For the text-containing cell, return its midpoint in (x, y) coordinate format. 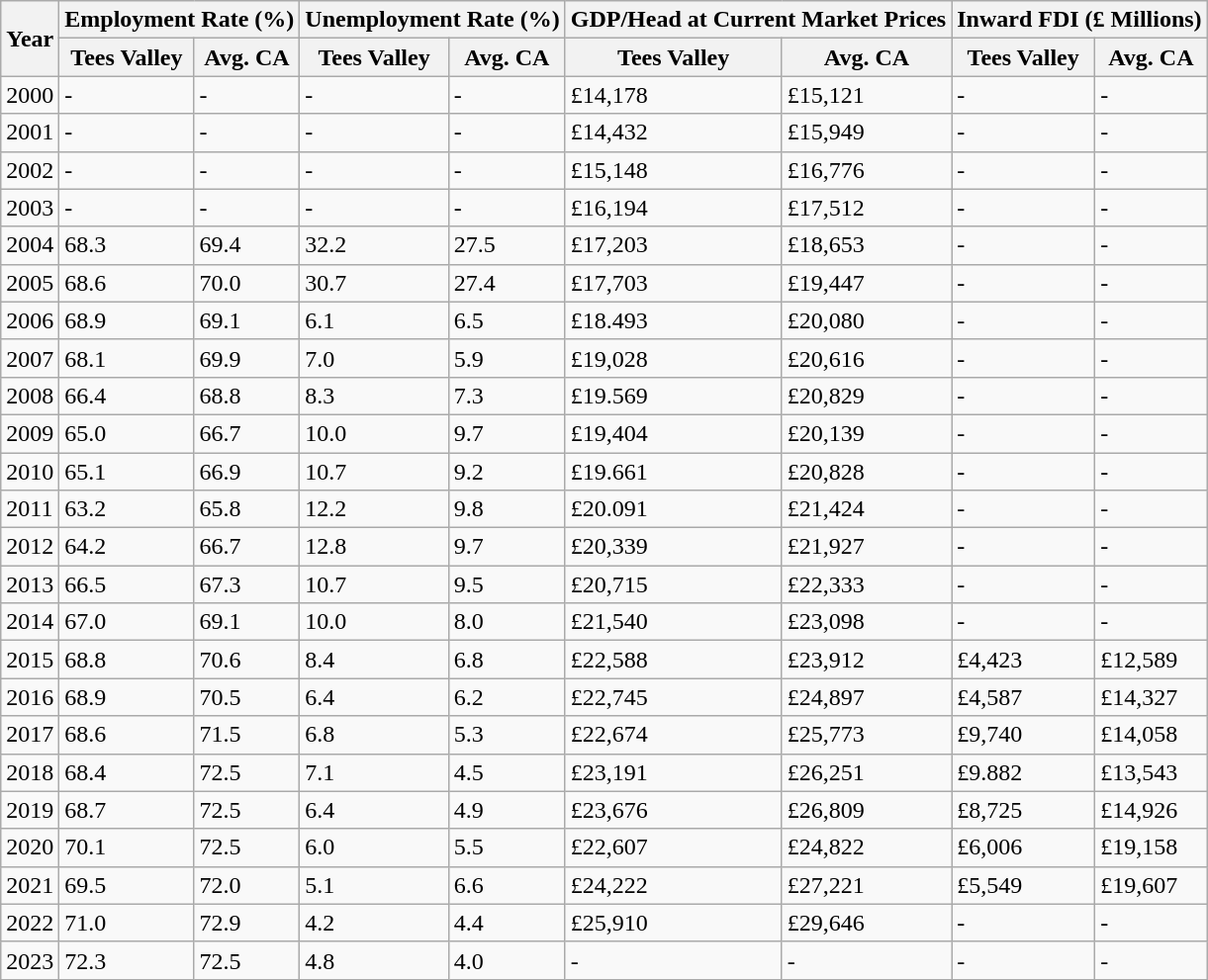
£24,222 (673, 885)
68.1 (127, 358)
£14,178 (673, 95)
£23,912 (867, 660)
£15,148 (673, 170)
8.0 (507, 622)
£20,829 (867, 396)
£19,028 (673, 358)
69.4 (247, 245)
2019 (30, 810)
71.5 (247, 735)
4.4 (507, 923)
7.3 (507, 396)
£24,897 (867, 697)
2012 (30, 547)
63.2 (127, 509)
69.5 (127, 885)
30.7 (374, 283)
£14,432 (673, 133)
Inward FDI (£ Millions) (1079, 20)
2010 (30, 472)
70.1 (127, 847)
6.2 (507, 697)
64.2 (127, 547)
2008 (30, 396)
2021 (30, 885)
2011 (30, 509)
68.3 (127, 245)
2014 (30, 622)
67.3 (247, 584)
£18.493 (673, 320)
£16,194 (673, 208)
5.9 (507, 358)
Year (30, 39)
£19.569 (673, 396)
£20,616 (867, 358)
8.4 (374, 660)
9.5 (507, 584)
£17,203 (673, 245)
£20,080 (867, 320)
£14,327 (1152, 697)
£22,607 (673, 847)
£23,191 (673, 772)
2013 (30, 584)
£6,006 (1023, 847)
4.0 (507, 960)
2000 (30, 95)
£5,549 (1023, 885)
66.4 (127, 396)
£22,745 (673, 697)
2006 (30, 320)
£18,653 (867, 245)
£23,676 (673, 810)
6.1 (374, 320)
£19,404 (673, 433)
70.5 (247, 697)
GDP/Head at Current Market Prices (758, 20)
4.9 (507, 810)
£21,927 (867, 547)
£19,447 (867, 283)
4.5 (507, 772)
£8,725 (1023, 810)
66.5 (127, 584)
72.9 (247, 923)
2001 (30, 133)
8.3 (374, 396)
2023 (30, 960)
£20,828 (867, 472)
£14,058 (1152, 735)
6.5 (507, 320)
£23,098 (867, 622)
£22,674 (673, 735)
66.9 (247, 472)
£20,139 (867, 433)
£24,822 (867, 847)
£27,221 (867, 885)
£26,809 (867, 810)
£20.091 (673, 509)
2020 (30, 847)
32.2 (374, 245)
2015 (30, 660)
72.0 (247, 885)
£4,423 (1023, 660)
9.2 (507, 472)
68.7 (127, 810)
6.6 (507, 885)
£21,540 (673, 622)
68.4 (127, 772)
2004 (30, 245)
£20,339 (673, 547)
Employment Rate (%) (180, 20)
65.1 (127, 472)
72.3 (127, 960)
£29,646 (867, 923)
2007 (30, 358)
12.8 (374, 547)
2003 (30, 208)
2009 (30, 433)
£19.661 (673, 472)
69.9 (247, 358)
27.4 (507, 283)
£25,773 (867, 735)
£9,740 (1023, 735)
5.1 (374, 885)
£17,703 (673, 283)
4.8 (374, 960)
£4,587 (1023, 697)
2017 (30, 735)
£19,158 (1152, 847)
2005 (30, 283)
65.8 (247, 509)
67.0 (127, 622)
£22,588 (673, 660)
£15,949 (867, 133)
2018 (30, 772)
7.0 (374, 358)
65.0 (127, 433)
£13,543 (1152, 772)
27.5 (507, 245)
71.0 (127, 923)
7.1 (374, 772)
70.0 (247, 283)
70.6 (247, 660)
2016 (30, 697)
£20,715 (673, 584)
9.8 (507, 509)
5.3 (507, 735)
Unemployment Rate (%) (432, 20)
2002 (30, 170)
£12,589 (1152, 660)
£21,424 (867, 509)
£25,910 (673, 923)
£19,607 (1152, 885)
£16,776 (867, 170)
2022 (30, 923)
5.5 (507, 847)
£26,251 (867, 772)
£9.882 (1023, 772)
£15,121 (867, 95)
£17,512 (867, 208)
£22,333 (867, 584)
12.2 (374, 509)
4.2 (374, 923)
6.0 (374, 847)
£14,926 (1152, 810)
